Pinpoint the cell where the given text exists, returning its (x, y) midpoint coordinate. 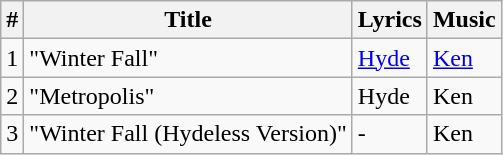
2 (12, 96)
3 (12, 134)
1 (12, 58)
Lyrics (390, 20)
"Metropolis" (188, 96)
‐ (390, 134)
"Winter Fall (Hydeless Version)" (188, 134)
"Winter Fall" (188, 58)
# (12, 20)
Title (188, 20)
Music (464, 20)
